Find where the given text appears and provide that cell's center as [x, y] coordinate. 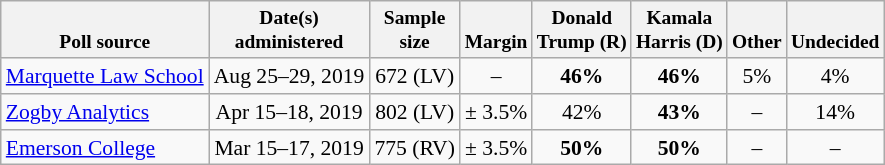
Poll source [105, 30]
43% [679, 112]
Other [756, 30]
5% [756, 76]
Samplesize [414, 30]
Aug 25–29, 2019 [290, 76]
Marquette Law School [105, 76]
Undecided [835, 30]
14% [835, 112]
± 3.5% [496, 112]
Apr 15–18, 2019 [290, 112]
42% [582, 112]
DonaldTrump (R) [582, 30]
672 (LV) [414, 76]
KamalaHarris (D) [679, 30]
4% [835, 76]
Date(s)administered [290, 30]
802 (LV) [414, 112]
Margin [496, 30]
Zogby Analytics [105, 112]
